Determine the (x, y) coordinate at the center of the cell enclosing the given text.  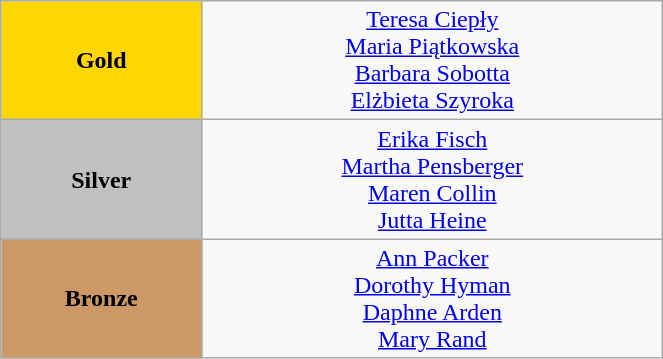
Teresa CiepłyMaria PiątkowskaBarbara SobottaElżbieta Szyroka (432, 60)
Bronze (102, 298)
Silver (102, 180)
Erika FischMartha PensbergerMaren CollinJutta Heine (432, 180)
Gold (102, 60)
Ann PackerDorothy HymanDaphne ArdenMary Rand (432, 298)
